Capture the cell that displays the provided text and extract its (x, y) central coordinate. 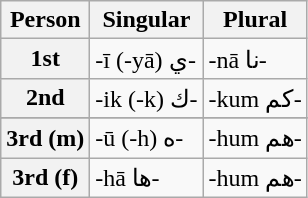
Plural (255, 20)
-hā ها- (146, 178)
2nd (46, 98)
1st (46, 59)
Singular (146, 20)
-kum كم- (255, 98)
-ū (-h) ه- (146, 138)
Person (46, 20)
-nā نا- (255, 59)
-ī (-yā) ي- (146, 59)
-ik (-k) ك- (146, 98)
3rd (f) (46, 178)
3rd (m) (46, 138)
